Extract the [X, Y] coordinate from the center of the cell holding the provided text.  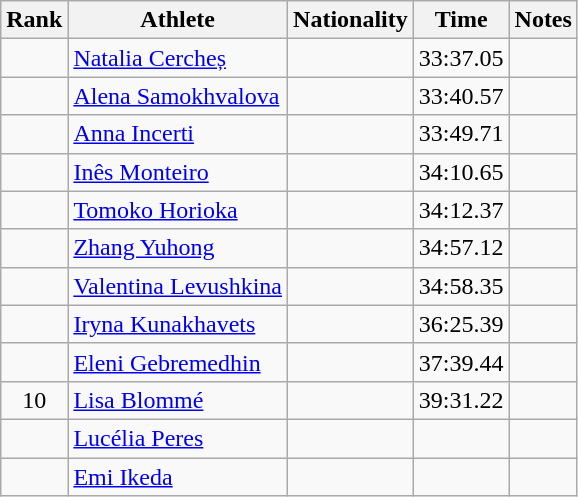
Athlete [178, 20]
Natalia Cercheș [178, 58]
Inês Monteiro [178, 172]
Anna Incerti [178, 134]
37:39.44 [461, 362]
Lucélia Peres [178, 438]
36:25.39 [461, 324]
Valentina Levushkina [178, 286]
33:37.05 [461, 58]
Zhang Yuhong [178, 248]
Notes [543, 20]
34:10.65 [461, 172]
Tomoko Horioka [178, 210]
Iryna Kunakhavets [178, 324]
34:58.35 [461, 286]
34:12.37 [461, 210]
Lisa Blommé [178, 400]
Alena Samokhvalova [178, 96]
33:49.71 [461, 134]
Time [461, 20]
34:57.12 [461, 248]
10 [34, 400]
39:31.22 [461, 400]
33:40.57 [461, 96]
Rank [34, 20]
Nationality [351, 20]
Eleni Gebremedhin [178, 362]
Emi Ikeda [178, 477]
